Determine the (x, y) coordinate at the center of the cell enclosing the given text.  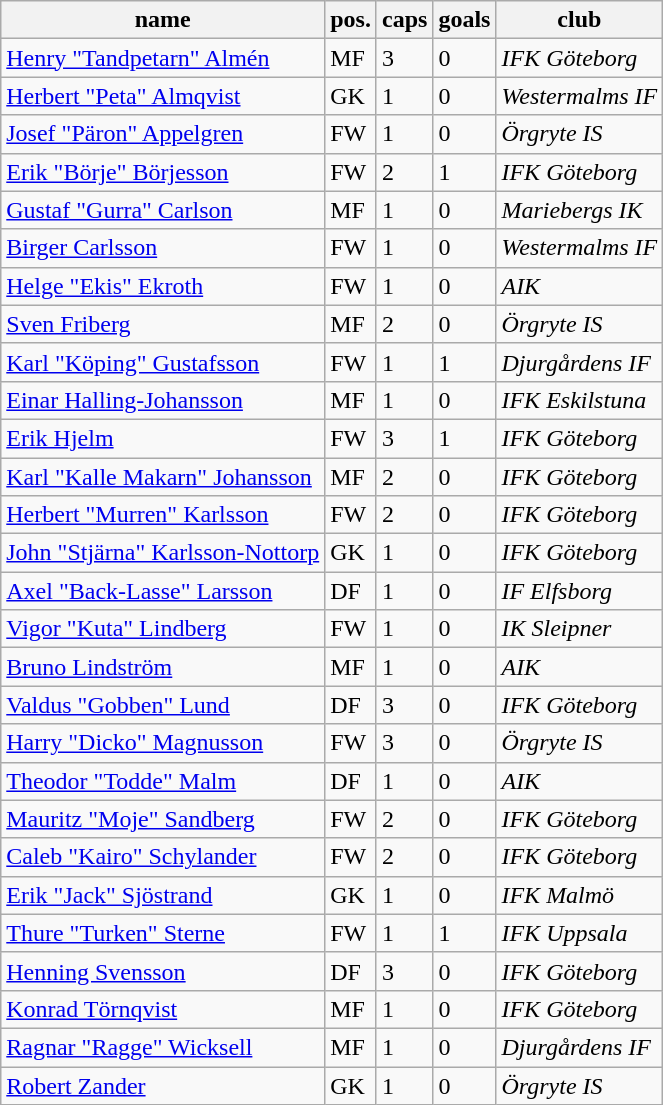
Henning Svensson (163, 971)
Karl "Kalle Makarn" Johansson (163, 477)
Bruno Lindström (163, 667)
Einar Halling-Johansson (163, 400)
goals (464, 20)
Helge "Ekis" Ekroth (163, 286)
Birger Carlsson (163, 248)
Erik "Jack" Sjöstrand (163, 895)
IFK Uppsala (580, 933)
pos. (351, 20)
caps (404, 20)
IFK Malmö (580, 895)
Herbert "Murren" Karlsson (163, 515)
Axel "Back-Lasse" Larsson (163, 591)
Valdus "Gobben" Lund (163, 705)
Theodor "Todde" Malm (163, 781)
Ragnar "Ragge" Wicksell (163, 1047)
IK Sleipner (580, 629)
Caleb "Kairo" Schylander (163, 857)
Karl "Köping" Gustafsson (163, 362)
IFK Eskilstuna (580, 400)
Erik Hjelm (163, 438)
Gustaf "Gurra" Carlson (163, 210)
name (163, 20)
Erik "Börje" Börjesson (163, 172)
Herbert "Peta" Almqvist (163, 96)
Konrad Törnqvist (163, 1009)
Vigor "Kuta" Lindberg (163, 629)
Mauritz "Moje" Sandberg (163, 819)
IF Elfsborg (580, 591)
Sven Friberg (163, 324)
Josef "Päron" Appelgren (163, 134)
John "Stjärna" Karlsson-Nottorp (163, 553)
Harry "Dicko" Magnusson (163, 743)
Thure "Turken" Sterne (163, 933)
club (580, 20)
Mariebergs IK (580, 210)
Robert Zander (163, 1085)
Henry "Tandpetarn" Almén (163, 58)
